Scan for the cell matching the given text and deliver its [X, Y] coordinate at center. 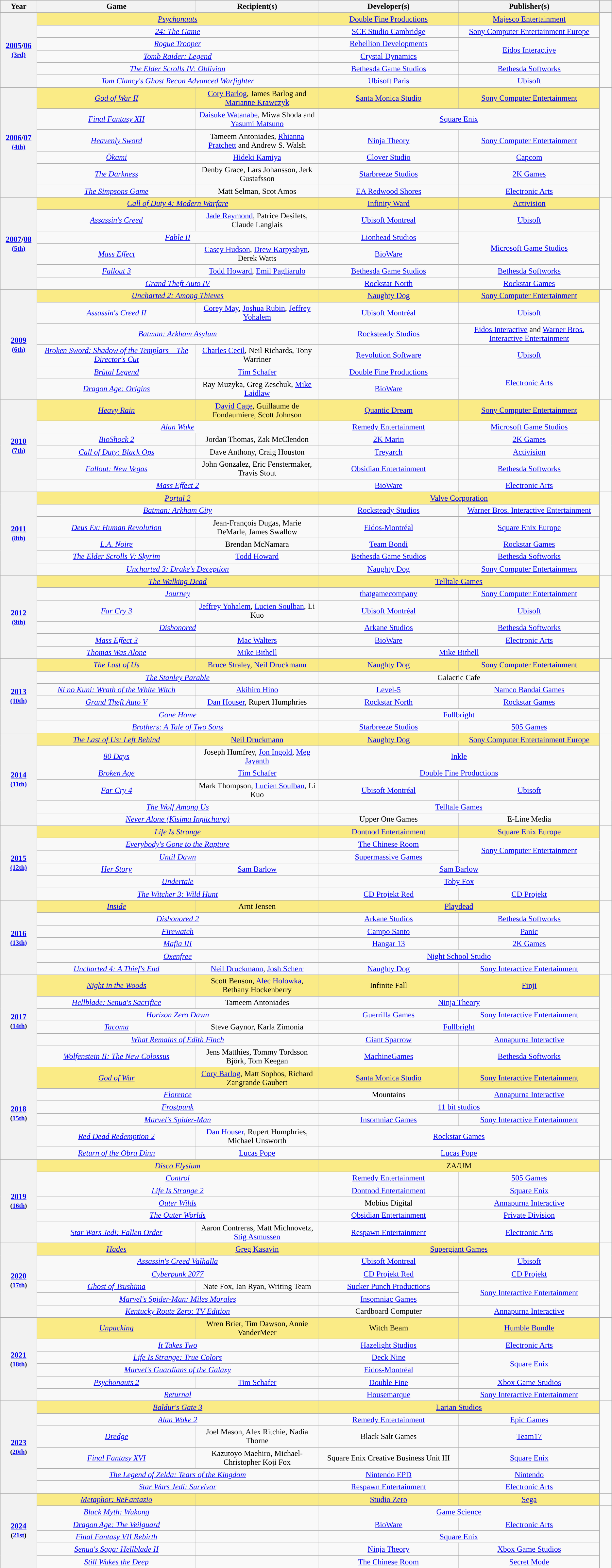
2K Marin [388, 439]
God of War II [116, 98]
Black Salt Games [388, 1437]
2013 (10th) [19, 696]
Eidos Interactive [529, 50]
The Legend of Zelda: Tears of the Kingdom [178, 1475]
Corey May, Joshua Rubin, Jeffrey Yohalem [257, 312]
Larian Studios [459, 1407]
Campo Santo [388, 931]
Final Fantasy VII Rebirth [116, 1537]
Akihiro Hino [257, 690]
Ubisoft Paris [388, 81]
Namco Bandai Games [529, 690]
The Last of Us: Left Behind [116, 740]
The Outer Worlds [178, 1215]
Jens Matthies, Tommy Tordsson Björk, Tom Keegan [257, 1056]
Heavenly Sword [116, 141]
Heavy Rain [116, 410]
Wolfenstein II: The New Colossus [116, 1056]
Mac Walters [257, 640]
2014 (11th) [19, 779]
Marvel's Spider-Man: Miles Morales [178, 1299]
Assassin's Creed [116, 220]
Upper One Games [388, 819]
Everybody's Gone to the Rapture [178, 844]
MachineGames [388, 1056]
Infinity Ward [388, 204]
2020(17th) [19, 1280]
Panic [529, 931]
Daisuke Watanabe, Miwa Shoda and Yasumi Matsuno [257, 119]
E-Line Media [529, 819]
Scott Benson, Alec Holowka, Bethany Hockenberry [257, 986]
Baldur's Gate 3 [178, 1407]
Disco Elysium [178, 1166]
2010 (7th) [19, 445]
ZA/UM [459, 1166]
Control [178, 1178]
Brothers: A Tale of Two Sons [178, 727]
Florence [178, 1094]
Never Alone (Kisima Inŋitchuŋa) [178, 819]
Team17 [529, 1437]
Star Wars Jedi: Fallen Order [116, 1232]
Night in the Woods [116, 986]
Outer Wilds [178, 1203]
Fallout 3 [116, 271]
Undertale [178, 881]
Nintendo [529, 1475]
Rebellion Developments [388, 44]
Year [19, 7]
2015 (12th) [19, 863]
Witch Beam [388, 1328]
SCE Studio Cambridge [388, 31]
Dan Houser, Rupert Humphries, Michael Unsworth [257, 1137]
Mountains [388, 1094]
L.A. Noire [116, 544]
Uncharted 2: Among Thieves [178, 296]
Crystal Dynamics [388, 56]
Grand Theft Auto IV [178, 283]
Return of the Obra Dinn [116, 1153]
Assassin's Creed Valhalla [178, 1261]
Psychonauts [178, 19]
Call of Duty 4: Modern Warfare [178, 204]
2021(18th) [19, 1359]
Dishonored 2 [178, 919]
John Gonzalez, Eric Fenstermaker, Travis Stout [257, 469]
BioShock 2 [116, 439]
Eidos Interactive and Warner Bros. Interactive Entertainment [529, 334]
Red Dead Redemption 2 [116, 1137]
Unpacking [116, 1328]
2016 (13th) [19, 938]
Mark Thompson, Lucien Soulban, Li Kuo [257, 790]
2011 (8th) [19, 533]
God of War [116, 1078]
The Last of Us [116, 665]
Far Cry 3 [116, 610]
The Elder Scrolls IV: Oblivion [178, 69]
Denby Grace, Lars Johansson, Jerk Gustafsson [257, 174]
The Walking Dead [178, 581]
Life Is Strange: True Colors [178, 1358]
Journey [178, 594]
Todd Howard, Emil Pagliarulo [257, 271]
Dave Anthony, Craig Houston [257, 452]
Publisher(s) [529, 7]
Final Fantasy XII [116, 119]
Ni no Kuni: Wrath of the White Witch [116, 690]
11 bit studios [459, 1107]
Quantic Dream [388, 410]
Developer(s) [388, 7]
Assassin's Creed II [116, 312]
Neil Druckmann, Josh Scherr [257, 969]
Double Fine [388, 1382]
Nate Fox, Ian Ryan, Writing Team [257, 1286]
Deck Nine [388, 1358]
Brütal Legend [116, 372]
Game [116, 7]
2005/06 (3rd) [19, 50]
Marvel's Spider-Man [178, 1119]
The Elder Scrolls V: Skyrim [116, 557]
Still Wakes the Deep [116, 1562]
Matt Selman, Scot Amos [257, 191]
Black Myth: Wukong [116, 1512]
Galactic Cafe [459, 677]
Dishonored [178, 627]
Cardboard Computer [388, 1311]
Ōkami [116, 157]
Finji [529, 986]
Marvel's Guardians of the Galaxy [178, 1370]
2017(14th) [19, 1021]
Final Fantasy XVI [116, 1458]
What Remains of Edith Finch [178, 1040]
Jade Raymond, Patrice Desilets, Claude Langlais [257, 220]
Returnal [178, 1395]
Game Science [459, 1512]
Arnt Jensen [257, 907]
Tameem Antoniades [257, 1002]
Revolution Software [388, 355]
Supermassive Games [388, 857]
Bruce Straley, Neil Druckmann [257, 665]
Far Cry 4 [116, 790]
Kazutoyo Maehiro, Michael-Christopher Koji Fox [257, 1458]
Casey Hudson, Drew Karpyshyn, Derek Watts [257, 254]
2006/07 (4th) [19, 142]
Deus Ex: Human Revolution [116, 527]
Jeffrey Yohalem, Lucien Soulban, Li Kuo [257, 610]
Tomb Raider: Legend [178, 56]
Cyberpunk 2077 [178, 1274]
Cory Barlog, Matt Sophos, Richard Zangrande Gaubert [257, 1078]
Cory Barlog, James Barlog and Marianne Krawczyk [257, 98]
Greg Kasavin [257, 1249]
Thomas Was Alone [116, 652]
Senua's Saga: Hellblade II [116, 1549]
Dan Houser, Rupert Humphries [257, 702]
Grand Theft Auto V [116, 702]
Square Enix Creative Business Unit III [388, 1458]
Life Is Strange 2 [178, 1191]
2018(15th) [19, 1113]
Giant Sparrow [388, 1040]
2019(16th) [19, 1201]
Treyarch [388, 452]
Clover Studio [388, 157]
Psychonauts 2 [116, 1382]
Team Bondi [388, 544]
Mass Effect 2 [178, 486]
Uncharted 3: Drake's Deception [178, 569]
Sega [529, 1499]
Steve Gaynor, Karla Zimonia [257, 1027]
Uncharted 4: A Thief's End [116, 969]
Horizon Zero Dawn [178, 1015]
The Witcher 3: Wild Hunt [178, 894]
Batman: Arkham Asylum [178, 334]
The Stanley Parable [178, 677]
The Darkness [116, 174]
Jordan Thomas, Zak McClendon [257, 439]
Level-5 [388, 690]
Inkle [459, 756]
24: The Game [178, 31]
Housemarque [388, 1395]
Charles Cecil, Neil Richards, Tony Warriner [257, 355]
Warner Bros. Interactive Entertainment [529, 510]
Capcom [529, 157]
Alan Wake 2 [178, 1420]
2023(20th) [19, 1447]
Mass Effect 3 [116, 640]
Mobius Digital [388, 1203]
Infinite Fall [388, 986]
Jean-François Dugas, Marie DeMarle, James Swallow [257, 527]
Hazelight Studios [388, 1345]
Joseph Humfrey, Jon Ingold, Meg Jayanth [257, 756]
Todd Howard [257, 557]
David Cage, Guillaume de Fondaumiere, Scott Johnson [257, 410]
Portal 2 [178, 498]
Neil Druckmann [257, 740]
Humble Bundle [529, 1328]
Tacoma [116, 1027]
Call of Duty: Black Ops [116, 452]
Ray Muzyka, Greg Zeschuk, Mike Laidlaw [257, 389]
Dragon Age: Origins [116, 389]
Hangar 13 [388, 944]
Recipient(s) [257, 7]
Metaphor: ReFantazio [116, 1499]
Epic Games [529, 1420]
Nintendo EPD [388, 1475]
Broken Age [116, 773]
Studio Zero [388, 1499]
Until Dawn [178, 857]
Aaron Contreras, Matt Michnovetz, Stig Asmussen [257, 1232]
Life Is Strange [178, 832]
2024(21st) [19, 1530]
Frostpunk [178, 1107]
Dredge [116, 1437]
Dragon Age: The Veilguard [116, 1524]
Sucker Punch Productions [388, 1286]
Brendan McNamara [257, 544]
2009 (6th) [19, 344]
Playdead [459, 907]
Toby Fox [459, 881]
Ghost of Tsushima [116, 1286]
Her Story [116, 869]
2007/08 (5th) [19, 243]
Hades [116, 1249]
Night School Studio [459, 956]
Fable II [178, 237]
Oxenfree [178, 956]
Tameem Antoniades, Rhianna Pratchett and Andrew S. Walsh [257, 141]
Rogue Trooper [178, 44]
Lionhead Studios [388, 237]
Gone Home [178, 715]
Wren Brier, Tim Dawson, Annie VanderMeer [257, 1328]
Tom Clancy's Ghost Recon Advanced Warfighter [178, 81]
80 Days [116, 756]
Majesco Entertainment [529, 19]
Supergiant Games [459, 1249]
Joel Mason, Alex Ritchie, Nadia Thorne [257, 1437]
Hellblade: Senua's Sacrifice [116, 1002]
Alan Wake [178, 427]
Hideki Kamiya [257, 157]
thatgamecompany [388, 594]
EA Redwood Shores [388, 191]
Guerrilla Games [388, 1015]
Secret Mode [529, 1562]
It Takes Two [178, 1345]
Fallout: New Vegas [116, 469]
Star Wars Jedi: Survivor [178, 1487]
The Wolf Among Us [178, 807]
Firewatch [178, 931]
Mass Effect [116, 254]
Mafia III [178, 944]
Broken Sword: Shadow of the Templars – The Director's Cut [116, 355]
Kentucky Route Zero: TV Edition [178, 1311]
2012 (9th) [19, 617]
Inside [116, 907]
Valve Corporation [459, 498]
Batman: Arkham City [178, 510]
The Simpsons Game [116, 191]
Private Division [529, 1215]
